Return the (x, y) coordinate for the center point of the cell that contains the specified text.  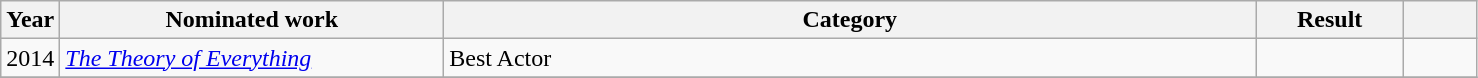
Nominated work (252, 20)
The Theory of Everything (252, 58)
2014 (30, 58)
Category (850, 20)
Result (1330, 20)
Best Actor (850, 58)
Year (30, 20)
